Capture the cell that displays the provided text and extract its (x, y) central coordinate. 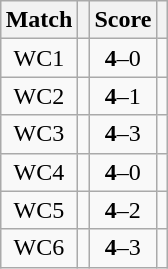
4–2 (123, 210)
WC1 (39, 58)
Match (39, 20)
4–1 (123, 96)
Score (123, 20)
WC2 (39, 96)
WC4 (39, 172)
WC6 (39, 248)
WC5 (39, 210)
WC3 (39, 134)
